Output the [x, y] coordinate of the center of the cell containing the given text.  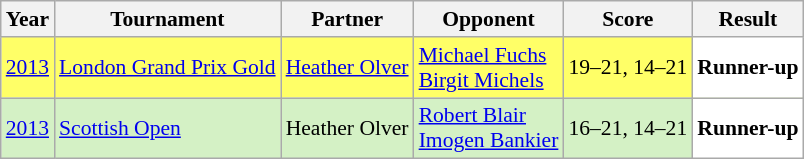
Michael Fuchs Birgit Michels [489, 68]
16–21, 14–21 [628, 128]
Score [628, 19]
Opponent [489, 19]
Robert Blair Imogen Bankier [489, 128]
Result [748, 19]
Year [28, 19]
London Grand Prix Gold [168, 68]
Partner [348, 19]
Tournament [168, 19]
19–21, 14–21 [628, 68]
Scottish Open [168, 128]
